Capture the cell that displays the provided text and extract its (x, y) central coordinate. 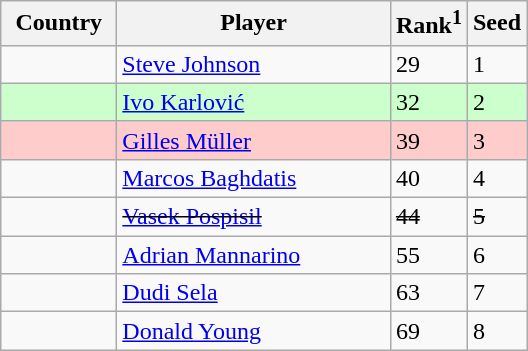
Country (59, 24)
Player (254, 24)
Dudi Sela (254, 293)
1 (496, 64)
4 (496, 178)
Steve Johnson (254, 64)
3 (496, 140)
44 (428, 217)
Vasek Pospisil (254, 217)
7 (496, 293)
40 (428, 178)
55 (428, 255)
Adrian Mannarino (254, 255)
Donald Young (254, 331)
29 (428, 64)
2 (496, 102)
Seed (496, 24)
32 (428, 102)
6 (496, 255)
Gilles Müller (254, 140)
8 (496, 331)
Rank1 (428, 24)
5 (496, 217)
69 (428, 331)
Marcos Baghdatis (254, 178)
Ivo Karlović (254, 102)
39 (428, 140)
63 (428, 293)
